Scan for the cell matching the given text and deliver its (X, Y) coordinate at center. 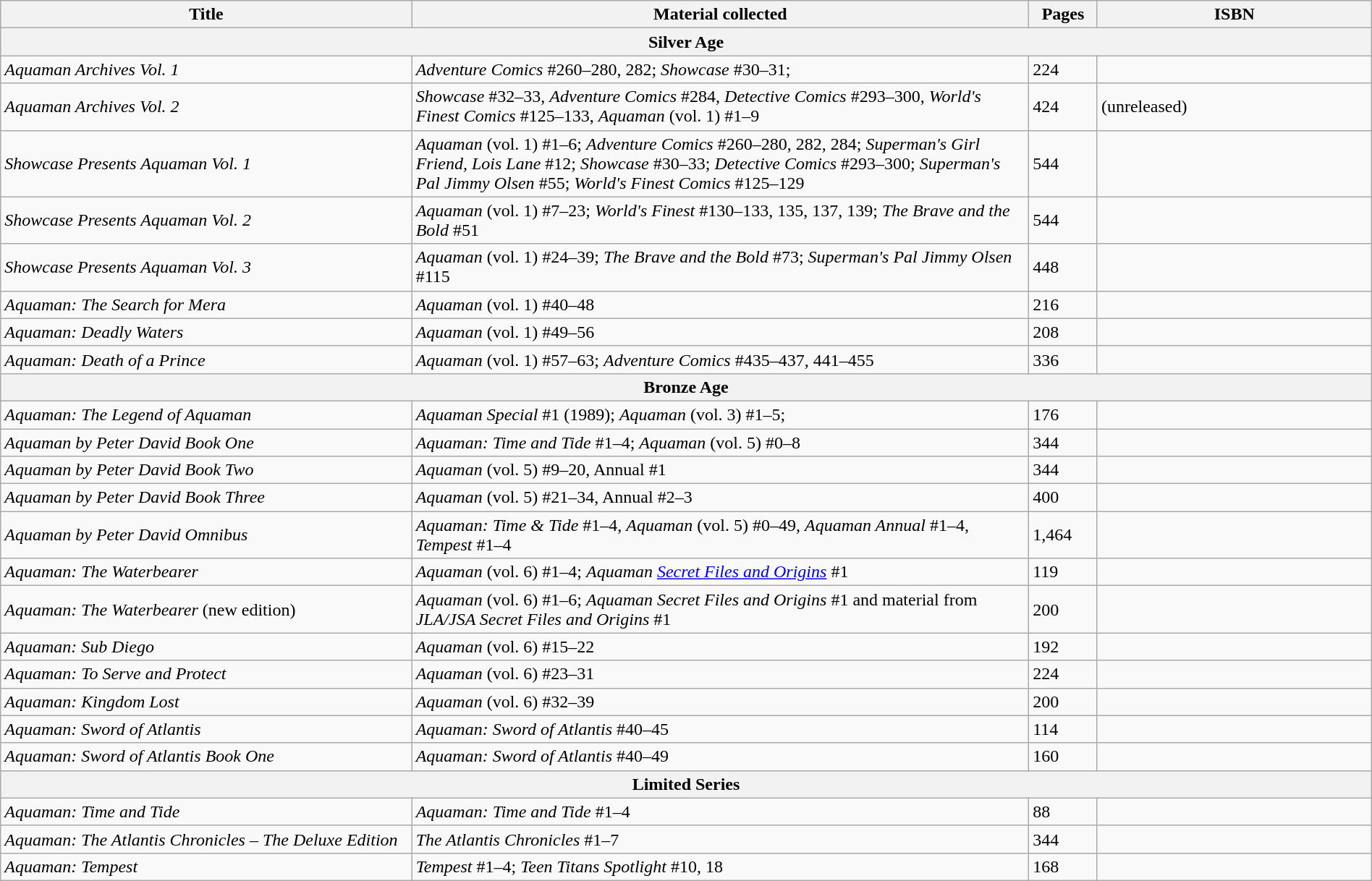
Aquaman by Peter David Book Three (206, 498)
Aquaman (vol. 6) #1–6; Aquaman Secret Files and Origins #1 and material from JLA/JSA Secret Files and Origins #1 (721, 609)
Aquaman: Sword of Atlantis (206, 729)
176 (1064, 414)
Aquaman Archives Vol. 2 (206, 107)
Aquaman: Time and Tide #1–4 (721, 812)
Showcase Presents Aquaman Vol. 1 (206, 163)
Aquaman (vol. 6) #15–22 (721, 647)
Aquaman: Kingdom Lost (206, 702)
Aquaman (vol. 1) #40–48 (721, 305)
Bronze Age (686, 387)
168 (1064, 867)
216 (1064, 305)
Aquaman by Peter David Book One (206, 442)
Aquaman: Sword of Atlantis Book One (206, 757)
448 (1064, 268)
Aquaman: The Search for Mera (206, 305)
Aquaman: The Waterbearer (206, 572)
424 (1064, 107)
(unreleased) (1235, 107)
Aquaman (vol. 6) #1–4; Aquaman Secret Files and Origins #1 (721, 572)
Aquaman: Sub Diego (206, 647)
119 (1064, 572)
Material collected (721, 14)
336 (1064, 359)
Aquaman: To Serve and Protect (206, 674)
Aquaman Archives Vol. 1 (206, 69)
Showcase Presents Aquaman Vol. 2 (206, 220)
Aquaman: The Atlantis Chronicles – The Deluxe Edition (206, 839)
Aquaman by Peter David Book Two (206, 470)
Aquaman: Time & Tide #1–4, Aquaman (vol. 5) #0–49, Aquaman Annual #1–4, Tempest #1–4 (721, 535)
Aquaman (vol. 5) #21–34, Annual #2–3 (721, 498)
Silver Age (686, 42)
Pages (1064, 14)
Showcase #32–33, Adventure Comics #284, Detective Comics #293–300, World's Finest Comics #125–133, Aquaman (vol. 1) #1–9 (721, 107)
Aquaman (vol. 5) #9–20, Annual #1 (721, 470)
Aquaman: Sword of Atlantis #40–45 (721, 729)
Limited Series (686, 784)
Aquaman: Sword of Atlantis #40–49 (721, 757)
Aquaman Special #1 (1989); Aquaman (vol. 3) #1–5; (721, 414)
ISBN (1235, 14)
Aquaman: Time and Tide (206, 812)
Adventure Comics #260–280, 282; Showcase #30–31; (721, 69)
Aquaman by Peter David Omnibus (206, 535)
Aquaman: Time and Tide #1–4; Aquaman (vol. 5) #0–8 (721, 442)
Showcase Presents Aquaman Vol. 3 (206, 268)
Aquaman: The Legend of Aquaman (206, 414)
400 (1064, 498)
Tempest #1–4; Teen Titans Spotlight #10, 18 (721, 867)
88 (1064, 812)
Aquaman (vol. 1) #57–63; Adventure Comics #435–437, 441–455 (721, 359)
Aquaman: The Waterbearer (new edition) (206, 609)
Aquaman: Death of a Prince (206, 359)
1,464 (1064, 535)
208 (1064, 332)
Aquaman (vol. 6) #32–39 (721, 702)
Aquaman: Tempest (206, 867)
192 (1064, 647)
Aquaman: Deadly Waters (206, 332)
Aquaman (vol. 1) #24–39; The Brave and the Bold #73; Superman's Pal Jimmy Olsen #115 (721, 268)
Aquaman (vol. 6) #23–31 (721, 674)
The Atlantis Chronicles #1–7 (721, 839)
Title (206, 14)
Aquaman (vol. 1) #7–23; World's Finest #130–133, 135, 137, 139; The Brave and the Bold #51 (721, 220)
160 (1064, 757)
114 (1064, 729)
Aquaman (vol. 1) #49–56 (721, 332)
